Identify which cell holds the provided text, then report its [X, Y] central coordinate. 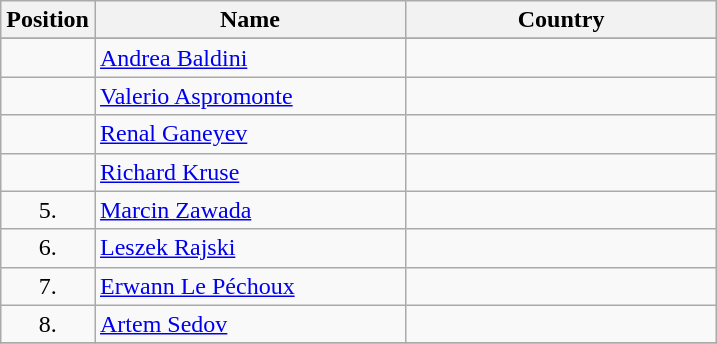
5. [48, 210]
Country [562, 20]
Erwann Le Péchoux [250, 286]
7. [48, 286]
Andrea Baldini [250, 58]
6. [48, 248]
Valerio Aspromonte [250, 96]
Artem Sedov [250, 324]
Position [48, 20]
Name [250, 20]
Richard Kruse [250, 172]
8. [48, 324]
Renal Ganeyev [250, 134]
Marcin Zawada [250, 210]
Leszek Rajski [250, 248]
